Search for the cell housing the specified text and yield its (x, y) center coordinate. 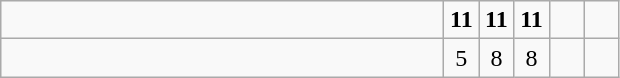
5 (462, 58)
